Pinpoint the cell where the given text exists, returning its [X, Y] midpoint coordinate. 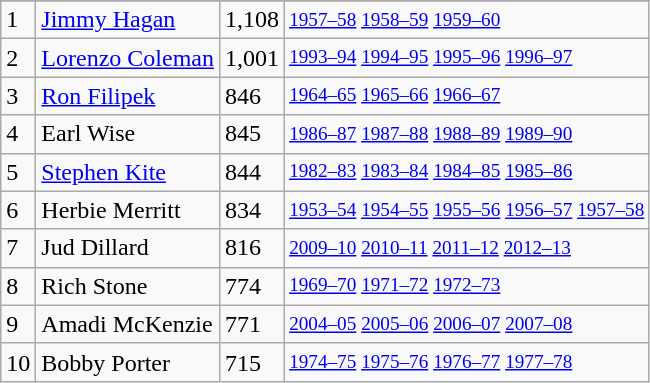
715 [252, 362]
9 [18, 324]
Rich Stone [128, 286]
1986–87 1987–88 1988–89 1989–90 [467, 134]
1957–58 1958–59 1959–60 [467, 20]
1,108 [252, 20]
Amadi McKenzie [128, 324]
1,001 [252, 58]
8 [18, 286]
1969–70 1971–72 1972–73 [467, 286]
3 [18, 96]
774 [252, 286]
1974–75 1975–76 1976–77 1977–78 [467, 362]
2 [18, 58]
1982–83 1983–84 1984–85 1985–86 [467, 172]
2009–10 2010–11 2011–12 2012–13 [467, 248]
1953–54 1954–55 1955–56 1956–57 1957–58 [467, 210]
Ron Filipek [128, 96]
816 [252, 248]
Jimmy Hagan [128, 20]
4 [18, 134]
Bobby Porter [128, 362]
1993–94 1994–95 1995–96 1996–97 [467, 58]
5 [18, 172]
844 [252, 172]
845 [252, 134]
1 [18, 20]
7 [18, 248]
2004–05 2005–06 2006–07 2007–08 [467, 324]
Earl Wise [128, 134]
Lorenzo Coleman [128, 58]
771 [252, 324]
Jud Dillard [128, 248]
Stephen Kite [128, 172]
10 [18, 362]
846 [252, 96]
Herbie Merritt [128, 210]
6 [18, 210]
834 [252, 210]
1964–65 1965–66 1966–67 [467, 96]
